Pinpoint the cell where the given text exists, returning its (x, y) midpoint coordinate. 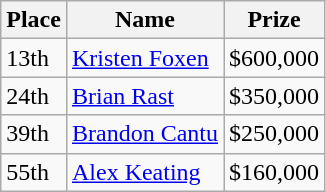
39th (34, 134)
Brandon Cantu (144, 134)
55th (34, 172)
Alex Keating (144, 172)
Brian Rast (144, 96)
Prize (274, 20)
$160,000 (274, 172)
24th (34, 96)
Kristen Foxen (144, 58)
Name (144, 20)
Place (34, 20)
13th (34, 58)
$600,000 (274, 58)
$250,000 (274, 134)
$350,000 (274, 96)
